Detect which cell encompasses the target text, then output its (X, Y) center coordinate. 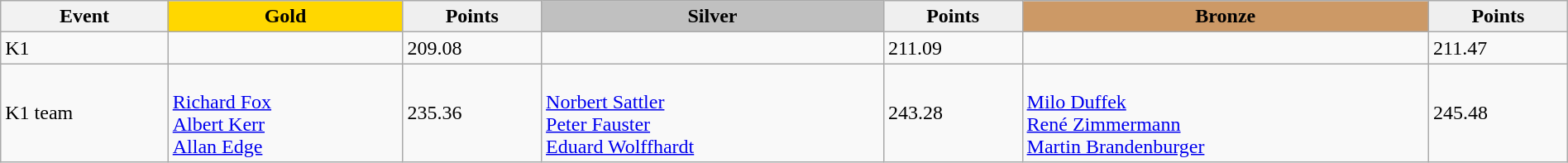
K1 team (84, 113)
Richard FoxAlbert KerrAllan Edge (285, 113)
Bronze (1226, 17)
211.09 (953, 48)
Milo DuffekRené ZimmermannMartin Brandenburger (1226, 113)
Norbert SattlerPeter FausterEduard Wolffhardt (713, 113)
Gold (285, 17)
K1 (84, 48)
235.36 (472, 113)
209.08 (472, 48)
Silver (713, 17)
243.28 (953, 113)
211.47 (1499, 48)
245.48 (1499, 113)
Event (84, 17)
